Output the (x, y) coordinate of the center of the cell containing the given text.  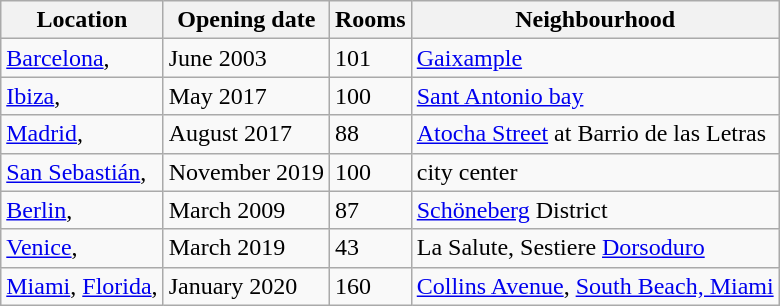
Sant Antonio bay (595, 96)
Miami, Florida, (82, 286)
La Salute, Sestiere Dorsoduro (595, 248)
Berlin, (82, 210)
Ibiza, (82, 96)
Neighbourhood (595, 20)
Venice, (82, 248)
101 (371, 58)
city center (595, 172)
March 2019 (246, 248)
88 (371, 134)
Madrid, (82, 134)
Gaixample (595, 58)
San Sebastián, (82, 172)
160 (371, 286)
Collins Avenue, South Beach, Miami (595, 286)
January 2020 (246, 286)
43 (371, 248)
June 2003 (246, 58)
Rooms (371, 20)
Schöneberg District (595, 210)
87 (371, 210)
Atocha Street at Barrio de las Letras (595, 134)
March 2009 (246, 210)
Barcelona, (82, 58)
August 2017 (246, 134)
Location (82, 20)
November 2019 (246, 172)
May 2017 (246, 96)
Opening date (246, 20)
